Search for the cell housing the specified text and yield its [X, Y] center coordinate. 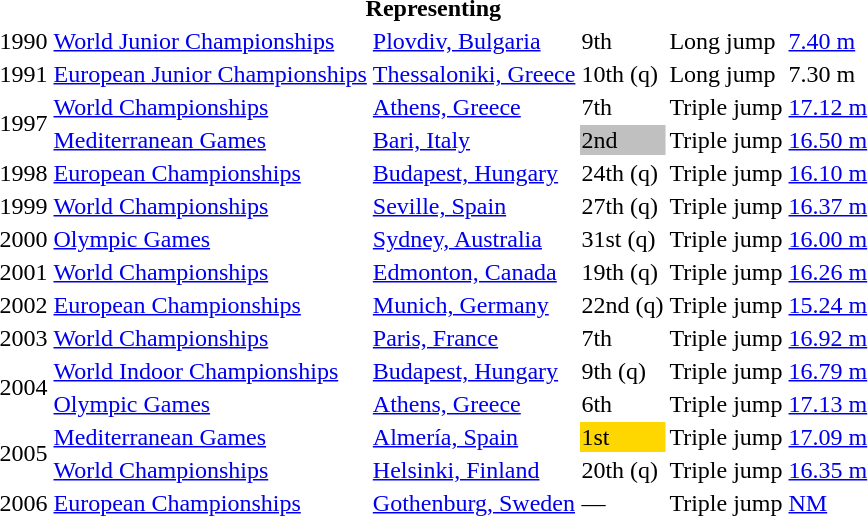
6th [622, 404]
2nd [622, 140]
Seville, Spain [474, 206]
World Indoor Championships [210, 371]
24th (q) [622, 173]
Helsinki, Finland [474, 470]
Thessaloniki, Greece [474, 74]
31st (q) [622, 239]
Almería, Spain [474, 437]
27th (q) [622, 206]
World Junior Championships [210, 41]
9th (q) [622, 371]
Bari, Italy [474, 140]
22nd (q) [622, 305]
Sydney, Australia [474, 239]
19th (q) [622, 272]
Plovdiv, Bulgaria [474, 41]
1st [622, 437]
9th [622, 41]
European Junior Championships [210, 74]
Paris, France [474, 338]
Munich, Germany [474, 305]
10th (q) [622, 74]
20th (q) [622, 470]
Edmonton, Canada [474, 272]
